Scan for the cell matching the given text and deliver its (X, Y) coordinate at center. 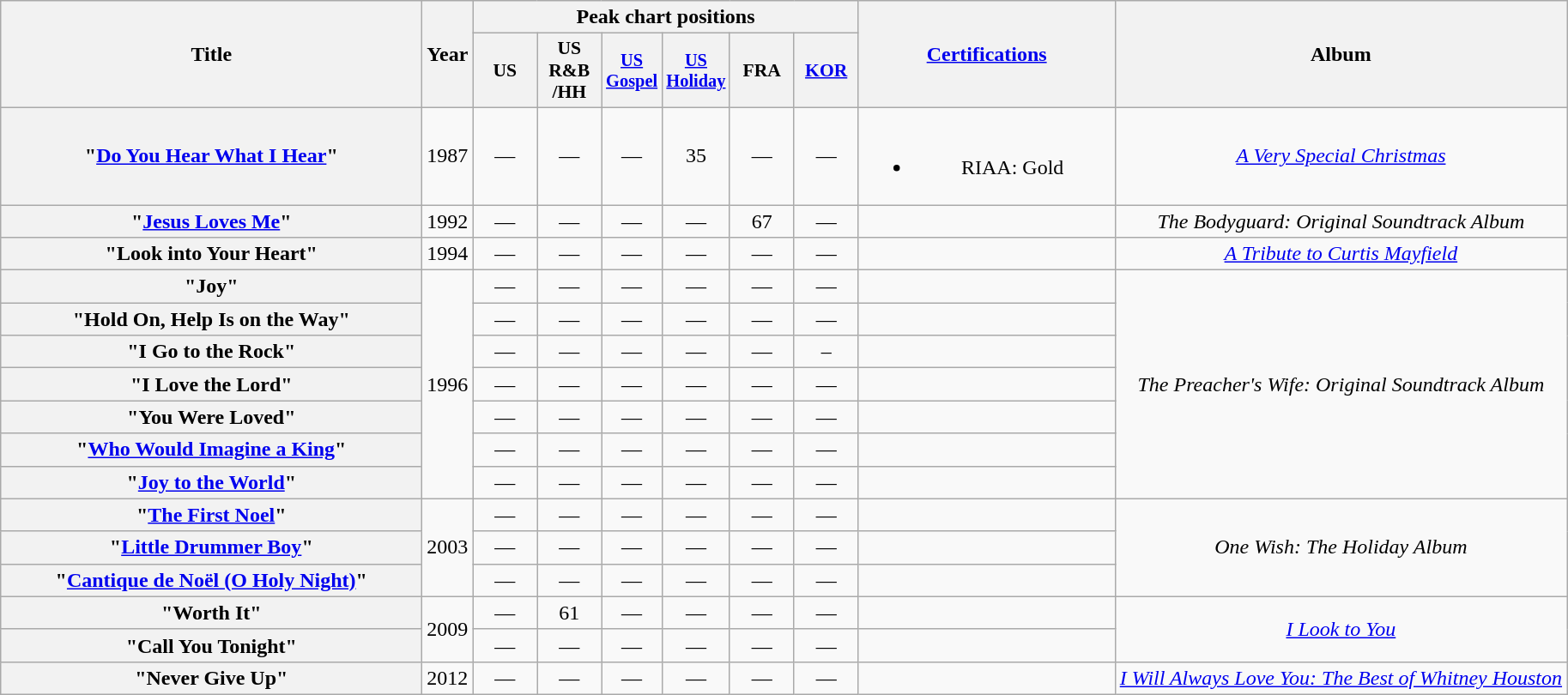
1994 (448, 254)
"Never Give Up" (211, 678)
2003 (448, 547)
FRA (762, 70)
"Worth It" (211, 613)
"Jesus Loves Me" (211, 221)
"Joy" (211, 287)
I Will Always Love You: The Best of Whitney Houston (1341, 678)
The Preacher's Wife: Original Soundtrack Album (1341, 384)
One Wish: The Holiday Album (1341, 547)
USGospel (632, 70)
KOR (826, 70)
67 (762, 221)
1987 (448, 156)
2009 (448, 629)
Peak chart positions (666, 17)
"Look into Your Heart" (211, 254)
A Tribute to Curtis Mayfield (1341, 254)
1996 (448, 384)
"Joy to the World" (211, 482)
USHoliday (697, 70)
I Look to You (1341, 629)
"Little Drummer Boy" (211, 547)
The Bodyguard: Original Soundtrack Album (1341, 221)
"Cantique de Noël (O Holy Night)" (211, 580)
Title (211, 55)
35 (697, 156)
– (826, 352)
US (505, 70)
"I Love the Lord" (211, 384)
"I Go to the Rock" (211, 352)
Year (448, 55)
1992 (448, 221)
A Very Special Christmas (1341, 156)
"Hold On, Help Is on the Way" (211, 319)
"The First Noel" (211, 515)
"Call You Tonight" (211, 645)
"Who Would Imagine a King" (211, 450)
Certifications (987, 55)
"You Were Loved" (211, 417)
61 (570, 613)
"Do You Hear What I Hear" (211, 156)
2012 (448, 678)
US R&B/HH (570, 70)
Album (1341, 55)
RIAA: Gold (987, 156)
